Extract the [X, Y] coordinate from the center of the cell holding the provided text.  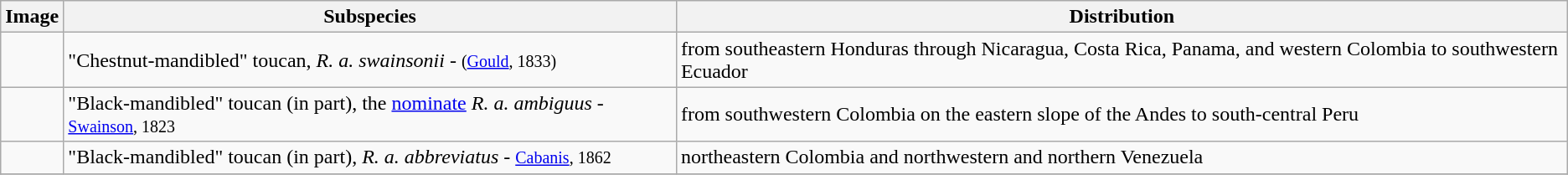
"Black-mandibled" toucan (in part), R. a. abbreviatus - Cabanis, 1862 [370, 157]
Image [32, 17]
Distribution [1122, 17]
"Chestnut-mandibled" toucan, R. a. swainsonii - (Gould, 1833) [370, 60]
from southwestern Colombia on the eastern slope of the Andes to south-central Peru [1122, 114]
northeastern Colombia and northwestern and northern Venezuela [1122, 157]
Subspecies [370, 17]
from southeastern Honduras through Nicaragua, Costa Rica, Panama, and western Colombia to southwestern Ecuador [1122, 60]
"Black-mandibled" toucan (in part), the nominate R. a. ambiguus - Swainson, 1823 [370, 114]
